Provide the [x, y] coordinate of the cell's center where the given text is located.  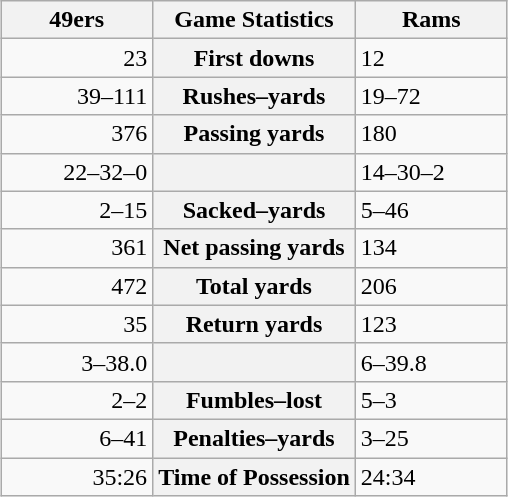
35:26 [77, 477]
Total yards [254, 286]
5–3 [431, 400]
180 [431, 134]
206 [431, 286]
35 [77, 324]
Net passing yards [254, 248]
376 [77, 134]
Sacked–yards [254, 210]
472 [77, 286]
49ers [77, 20]
14–30–2 [431, 172]
361 [77, 248]
22–32–0 [77, 172]
Return yards [254, 324]
Time of Possession [254, 477]
First downs [254, 58]
Fumbles–lost [254, 400]
19–72 [431, 96]
Game Statistics [254, 20]
2–2 [77, 400]
Passing yards [254, 134]
6–39.8 [431, 362]
3–38.0 [77, 362]
6–41 [77, 438]
12 [431, 58]
Penalties–yards [254, 438]
2–15 [77, 210]
123 [431, 324]
23 [77, 58]
Rushes–yards [254, 96]
24:34 [431, 477]
134 [431, 248]
5–46 [431, 210]
39–111 [77, 96]
3–25 [431, 438]
Rams [431, 20]
